Provide the (X, Y) coordinate of the cell's center where the given text is located.  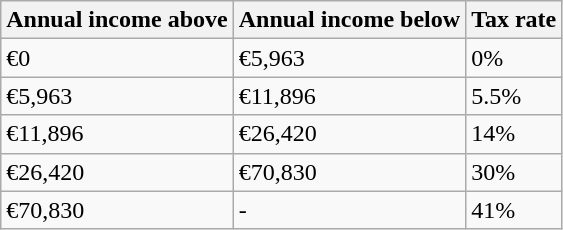
14% (514, 134)
30% (514, 172)
- (349, 210)
Annual income above (117, 20)
41% (514, 210)
0% (514, 58)
Annual income below (349, 20)
€0 (117, 58)
5.5% (514, 96)
Tax rate (514, 20)
